Extract the (X, Y) coordinate from the center of the cell holding the provided text.  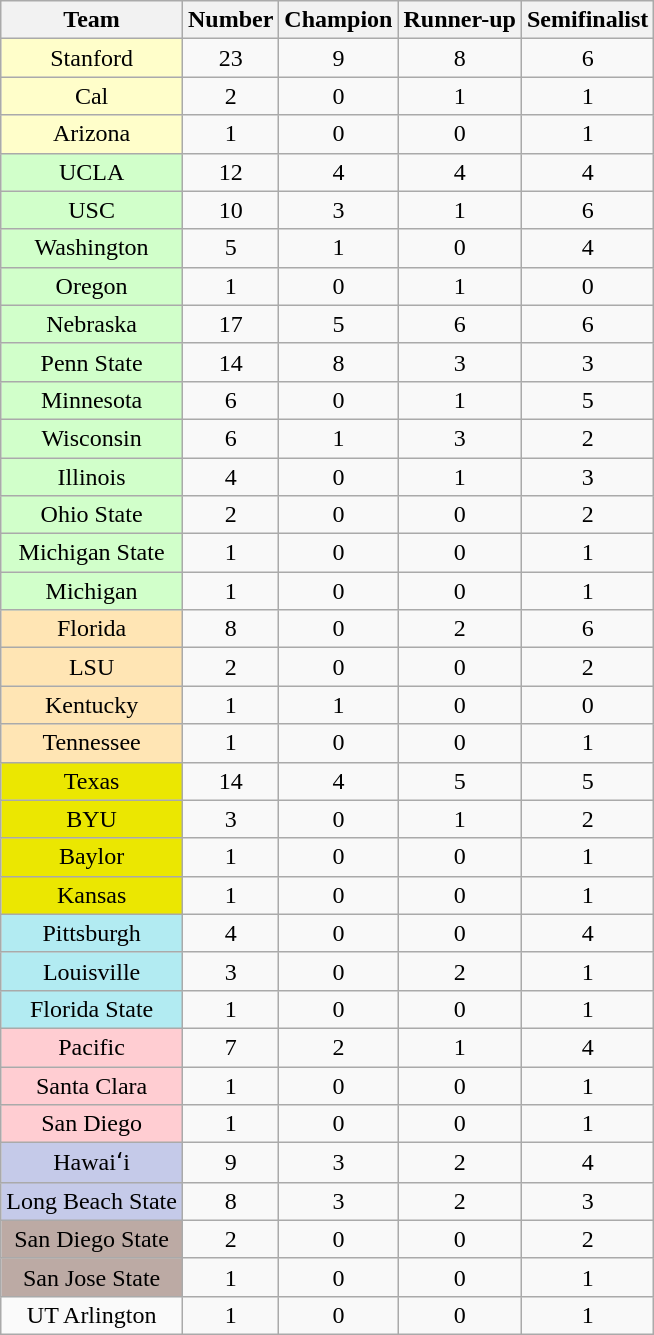
Champion (338, 20)
UT Arlington (92, 1315)
Tennessee (92, 743)
Florida (92, 629)
LSU (92, 667)
17 (230, 324)
7 (230, 1047)
Team (92, 20)
Long Beach State (92, 1201)
Louisville (92, 971)
10 (230, 210)
Arizona (92, 134)
Pacific (92, 1047)
Semifinalist (587, 20)
Stanford (92, 58)
Baylor (92, 857)
Cal (92, 96)
Ohio State (92, 515)
BYU (92, 819)
Penn State (92, 362)
Kansas (92, 895)
Michigan State (92, 553)
12 (230, 172)
Oregon (92, 286)
Minnesota (92, 400)
Illinois (92, 477)
Number (230, 20)
Michigan (92, 591)
Santa Clara (92, 1085)
Nebraska (92, 324)
Pittsburgh (92, 933)
San Jose State (92, 1277)
Texas (92, 781)
Washington (92, 248)
USC (92, 210)
Runner-up (460, 20)
Florida State (92, 1009)
San Diego State (92, 1239)
Kentucky (92, 705)
San Diego (92, 1124)
Hawaiʻi (92, 1163)
UCLA (92, 172)
Wisconsin (92, 438)
23 (230, 58)
